Find where the given text appears and provide that cell's center as (x, y) coordinate. 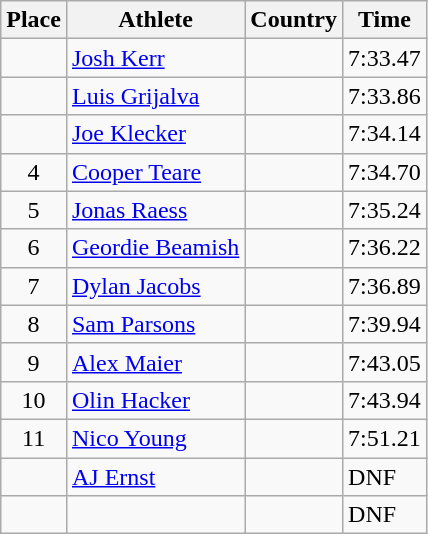
7:39.94 (385, 324)
Alex Maier (155, 362)
8 (34, 324)
Josh Kerr (155, 58)
7:34.14 (385, 134)
7:43.94 (385, 400)
7:34.70 (385, 172)
7:33.86 (385, 96)
7:36.22 (385, 248)
Joe Klecker (155, 134)
9 (34, 362)
AJ Ernst (155, 477)
Jonas Raess (155, 210)
7 (34, 286)
Geordie Beamish (155, 248)
5 (34, 210)
Sam Parsons (155, 324)
7:51.21 (385, 438)
Time (385, 20)
7:43.05 (385, 362)
6 (34, 248)
Country (294, 20)
7:35.24 (385, 210)
Cooper Teare (155, 172)
7:36.89 (385, 286)
Athlete (155, 20)
Nico Young (155, 438)
Luis Grijalva (155, 96)
4 (34, 172)
10 (34, 400)
11 (34, 438)
Place (34, 20)
7:33.47 (385, 58)
Olin Hacker (155, 400)
Dylan Jacobs (155, 286)
